From the cell containing the given text, extract its center point as [x, y] coordinate. 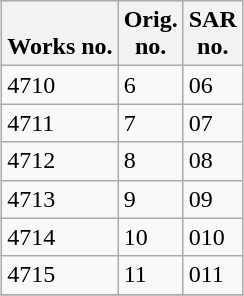
08 [212, 161]
10 [150, 237]
9 [150, 199]
4712 [60, 161]
09 [212, 199]
4713 [60, 199]
11 [150, 275]
06 [212, 85]
4710 [60, 85]
Works no. [60, 34]
07 [212, 123]
4711 [60, 123]
SARno. [212, 34]
4714 [60, 237]
6 [150, 85]
011 [212, 275]
010 [212, 237]
8 [150, 161]
Orig.no. [150, 34]
7 [150, 123]
4715 [60, 275]
